For the text-containing cell, return its midpoint in [X, Y] coordinate format. 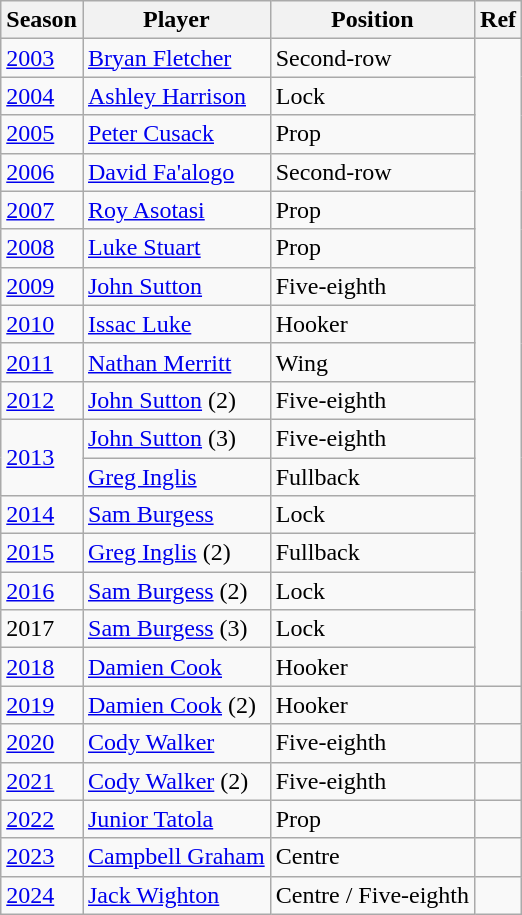
2006 [42, 172]
2007 [42, 210]
Jack Wighton [176, 895]
2011 [42, 362]
Campbell Graham [176, 857]
Greg Inglis [176, 477]
Greg Inglis (2) [176, 553]
Sam Burgess [176, 515]
Ref [498, 20]
2015 [42, 553]
Roy Asotasi [176, 210]
Junior Tatola [176, 819]
2021 [42, 781]
2024 [42, 895]
Bryan Fletcher [176, 58]
2018 [42, 667]
Sam Burgess (3) [176, 629]
Cody Walker (2) [176, 781]
Damien Cook [176, 667]
John Sutton [176, 286]
Peter Cusack [176, 134]
Player [176, 20]
David Fa'alogo [176, 172]
2005 [42, 134]
2009 [42, 286]
Position [372, 20]
2016 [42, 591]
Nathan Merritt [176, 362]
Damien Cook (2) [176, 705]
2012 [42, 400]
2008 [42, 248]
Wing [372, 362]
2010 [42, 324]
2022 [42, 819]
John Sutton (2) [176, 400]
2004 [42, 96]
Luke Stuart [176, 248]
Issac Luke [176, 324]
Sam Burgess (2) [176, 591]
2014 [42, 515]
John Sutton (3) [176, 438]
2019 [42, 705]
2020 [42, 743]
2013 [42, 457]
Ashley Harrison [176, 96]
2023 [42, 857]
Centre [372, 857]
Season [42, 20]
Cody Walker [176, 743]
2003 [42, 58]
Centre / Five-eighth [372, 895]
2017 [42, 629]
